Search for the cell housing the specified text and yield its [x, y] center coordinate. 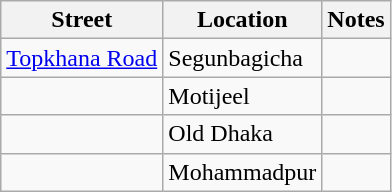
Motijeel [242, 96]
Old Dhaka [242, 134]
Notes [356, 20]
Segunbagicha [242, 58]
Mohammadpur [242, 172]
Topkhana Road [82, 58]
Street [82, 20]
Location [242, 20]
